Identify which cell holds the provided text, then report its (x, y) central coordinate. 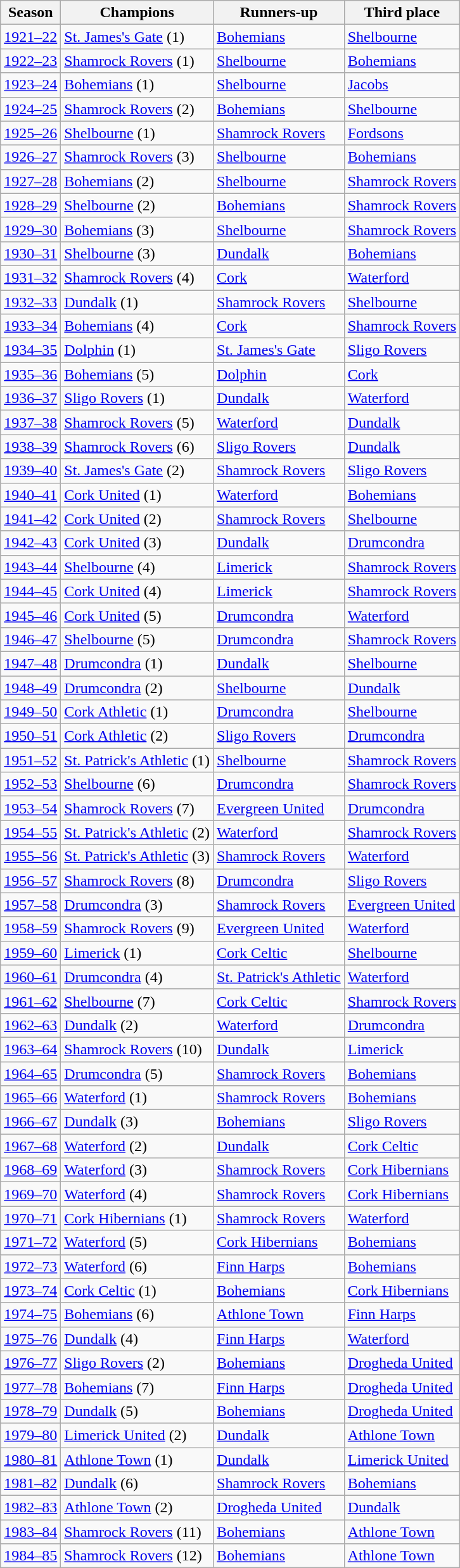
Limerick United (402, 1459)
Shamrock Rovers (2) (137, 109)
Waterford (6) (137, 1266)
Waterford (4) (137, 1194)
1982–83 (30, 1508)
Drumcondra (3) (137, 905)
Dolphin (1) (137, 350)
1978–79 (30, 1411)
1974–75 (30, 1315)
1937–38 (30, 423)
1972–73 (30, 1266)
1977–78 (30, 1387)
Cork Hibernians (1) (137, 1218)
Waterford (5) (137, 1242)
Bohemians (6) (137, 1315)
1981–82 (30, 1484)
1924–25 (30, 109)
1971–72 (30, 1242)
Athlone Town (2) (137, 1508)
1933–34 (30, 326)
Dundalk (5) (137, 1411)
Cork United (1) (137, 495)
Sligo Rovers (1) (137, 398)
1970–71 (30, 1218)
1975–76 (30, 1339)
1957–58 (30, 905)
Shamrock Rovers (3) (137, 157)
1963–64 (30, 1049)
1966–67 (30, 1122)
Shelbourne (7) (137, 1001)
Shamrock Rovers (10) (137, 1049)
Shelbourne (5) (137, 639)
Dundalk (2) (137, 1025)
1967–68 (30, 1146)
1959–60 (30, 953)
St. James's Gate (279, 350)
Bohemians (4) (137, 326)
Runners-up (279, 13)
1973–74 (30, 1291)
1929–30 (30, 229)
Dolphin (279, 374)
Bohemians (3) (137, 229)
Shamrock Rovers (5) (137, 423)
1968–69 (30, 1170)
1927–28 (30, 181)
St. James's Gate (2) (137, 471)
1983–84 (30, 1532)
Dundalk (1) (137, 302)
Bohemians (7) (137, 1387)
Cork Athletic (1) (137, 712)
Drumcondra (1) (137, 663)
Cork Athletic (2) (137, 736)
1952–53 (30, 784)
Shamrock Rovers (7) (137, 808)
1976–77 (30, 1363)
Waterford (1) (137, 1098)
Cork United (5) (137, 615)
Drumcondra (2) (137, 687)
1962–63 (30, 1025)
1928–29 (30, 205)
1934–35 (30, 350)
1942–43 (30, 543)
1941–42 (30, 519)
Bohemians (1) (137, 85)
Waterford (2) (137, 1146)
Dundalk (3) (137, 1122)
1939–40 (30, 471)
St. Patrick's Athletic (2) (137, 832)
1950–51 (30, 736)
Drumcondra (5) (137, 1074)
Shelbourne (4) (137, 567)
1923–24 (30, 85)
1964–65 (30, 1074)
Shamrock Rovers (9) (137, 929)
Shamrock Rovers (11) (137, 1532)
1936–37 (30, 398)
Drumcondra (4) (137, 977)
1932–33 (30, 302)
1931–32 (30, 277)
Limerick United (2) (137, 1435)
Dundalk (6) (137, 1484)
Third place (402, 13)
1921–22 (30, 37)
Dundalk (4) (137, 1339)
Bohemians (2) (137, 181)
1965–66 (30, 1098)
1935–36 (30, 374)
Cork United (3) (137, 543)
Champions (137, 13)
1949–50 (30, 712)
Cork United (2) (137, 519)
St. Patrick's Athletic (1) (137, 760)
1955–56 (30, 857)
1948–49 (30, 687)
1961–62 (30, 1001)
1938–39 (30, 447)
Shelbourne (3) (137, 253)
Shelbourne (6) (137, 784)
Shelbourne (1) (137, 133)
1958–59 (30, 929)
St. Patrick's Athletic (3) (137, 857)
1943–44 (30, 567)
Shelbourne (2) (137, 205)
1944–45 (30, 591)
Shamrock Rovers (12) (137, 1556)
1984–85 (30, 1556)
Shamrock Rovers (1) (137, 61)
Shamrock Rovers (6) (137, 447)
Cork Celtic (1) (137, 1291)
1946–47 (30, 639)
1969–70 (30, 1194)
1930–31 (30, 253)
1945–46 (30, 615)
1925–26 (30, 133)
Waterford (3) (137, 1170)
Athlone Town (1) (137, 1459)
St. James's Gate (1) (137, 37)
1953–54 (30, 808)
Jacobs (402, 85)
1980–81 (30, 1459)
Shamrock Rovers (4) (137, 277)
Bohemians (5) (137, 374)
1947–48 (30, 663)
St. Patrick's Athletic (279, 977)
Season (30, 13)
1954–55 (30, 832)
Fordsons (402, 133)
1940–41 (30, 495)
Limerick (1) (137, 953)
1926–27 (30, 157)
1956–57 (30, 881)
1951–52 (30, 760)
Sligo Rovers (2) (137, 1363)
1922–23 (30, 61)
Shamrock Rovers (8) (137, 881)
1960–61 (30, 977)
1979–80 (30, 1435)
Cork United (4) (137, 591)
